Extract the [X, Y] coordinate from the center of the cell holding the provided text.  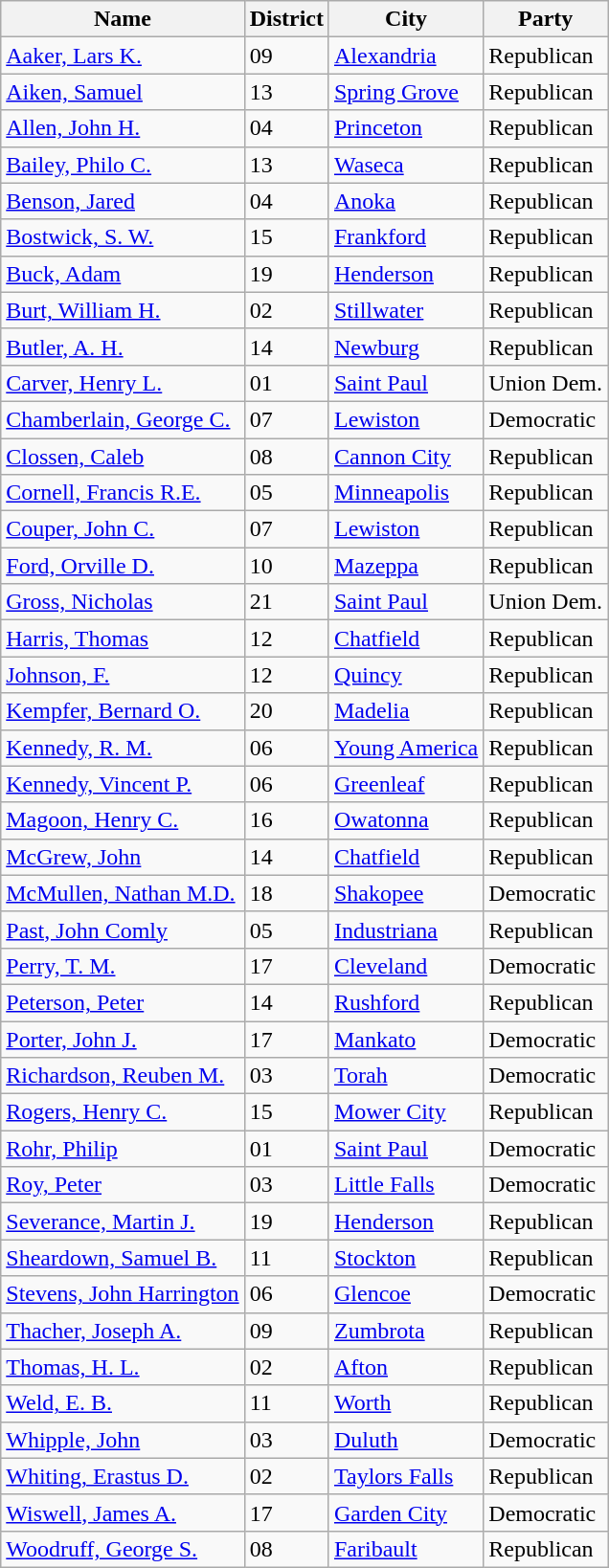
21 [286, 602]
Porter, John J. [123, 1039]
Stillwater [406, 310]
Mankato [406, 1039]
Butler, A. H. [123, 347]
Duluth [406, 1440]
Mazeppa [406, 566]
Madelia [406, 711]
18 [286, 893]
16 [286, 820]
Name [123, 19]
Alexandria [406, 56]
Weld, E. B. [123, 1403]
Rushford [406, 1002]
Garden City [406, 1512]
Cannon City [406, 457]
Kempfer, Bernard O. [123, 711]
20 [286, 711]
McGrew, John [123, 857]
Taylors Falls [406, 1476]
Severance, Martin J. [123, 1221]
Sheardown, Samuel B. [123, 1258]
Harris, Thomas [123, 638]
Stockton [406, 1258]
Minneapolis [406, 493]
Bailey, Philo C. [123, 165]
Young America [406, 748]
District [286, 19]
Little Falls [406, 1185]
Glencoe [406, 1294]
Quincy [406, 675]
Industriana [406, 930]
Princeton [406, 128]
Faribault [406, 1549]
Zumbrota [406, 1331]
Kennedy, R. M. [123, 748]
Bostwick, S. W. [123, 237]
Frankford [406, 237]
Peterson, Peter [123, 1002]
Rohr, Philip [123, 1149]
Spring Grove [406, 92]
Benson, Jared [123, 201]
Aiken, Samuel [123, 92]
Whiting, Erastus D. [123, 1476]
Whipple, John [123, 1440]
Ford, Orville D. [123, 566]
Thacher, Joseph A. [123, 1331]
Roy, Peter [123, 1185]
Aaker, Lars K. [123, 56]
Wiswell, James A. [123, 1512]
Gross, Nicholas [123, 602]
Rogers, Henry C. [123, 1112]
10 [286, 566]
Chamberlain, George C. [123, 419]
McMullen, Nathan M.D. [123, 893]
Buck, Adam [123, 274]
Richardson, Reuben M. [123, 1076]
City [406, 19]
Allen, John H. [123, 128]
Thomas, H. L. [123, 1367]
Clossen, Caleb [123, 457]
Waseca [406, 165]
Magoon, Henry C. [123, 820]
Newburg [406, 347]
Past, John Comly [123, 930]
Greenleaf [406, 784]
Shakopee [406, 893]
Cornell, Francis R.E. [123, 493]
Couper, John C. [123, 529]
Carver, Henry L. [123, 383]
Perry, T. M. [123, 966]
Anoka [406, 201]
Kennedy, Vincent P. [123, 784]
Stevens, John Harrington [123, 1294]
Johnson, F. [123, 675]
Woodruff, George S. [123, 1549]
Mower City [406, 1112]
Worth [406, 1403]
Owatonna [406, 820]
Afton [406, 1367]
Torah [406, 1076]
Cleveland [406, 966]
Burt, William H. [123, 310]
Party [546, 19]
